Capture the cell that displays the provided text and extract its (X, Y) central coordinate. 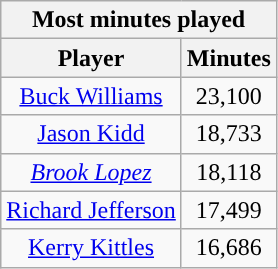
Buck Williams (92, 96)
17,499 (228, 210)
18,118 (228, 172)
Player (92, 58)
16,686 (228, 248)
Richard Jefferson (92, 210)
Most minutes played (139, 20)
18,733 (228, 134)
Brook Lopez (92, 172)
Minutes (228, 58)
23,100 (228, 96)
Kerry Kittles (92, 248)
Jason Kidd (92, 134)
